Identify which cell holds the provided text, then report its (X, Y) central coordinate. 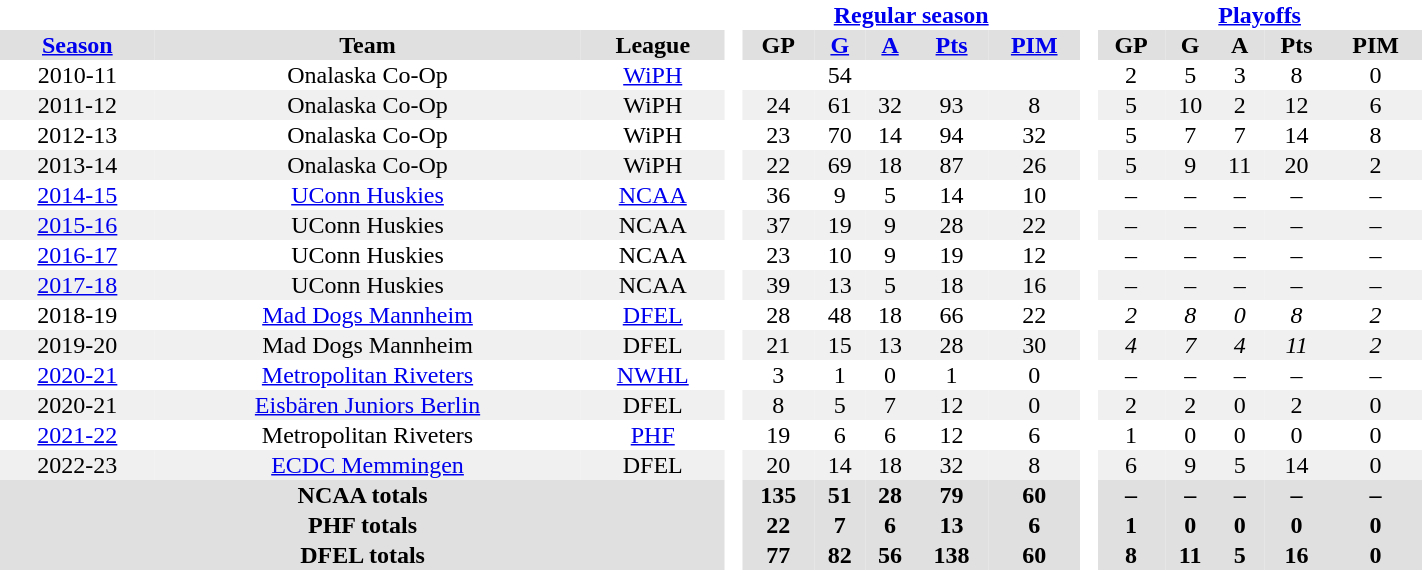
PHF (652, 435)
135 (778, 495)
2017-18 (78, 285)
79 (952, 495)
NCAA totals (362, 495)
Eisbären Juniors Berlin (368, 405)
82 (840, 555)
2011-12 (78, 105)
League (652, 45)
93 (952, 105)
2019-20 (78, 345)
77 (778, 555)
61 (840, 105)
ECDC Memmingen (368, 465)
2010-11 (78, 75)
21 (778, 345)
24 (778, 105)
2021-22 (78, 435)
2016-17 (78, 255)
36 (778, 195)
2014-15 (78, 195)
Regular season (912, 15)
DFEL totals (362, 555)
56 (890, 555)
51 (840, 495)
NWHL (652, 375)
Team (368, 45)
PHF totals (362, 525)
2018-19 (78, 315)
48 (840, 315)
2015-16 (78, 225)
26 (1034, 165)
70 (840, 135)
37 (778, 225)
Season (78, 45)
54 (840, 75)
69 (840, 165)
30 (1034, 345)
39 (778, 285)
2013-14 (78, 165)
15 (840, 345)
94 (952, 135)
2022-23 (78, 465)
66 (952, 315)
2012-13 (78, 135)
87 (952, 165)
Playoffs (1260, 15)
138 (952, 555)
